For the text-containing cell, return its midpoint in (X, Y) coordinate format. 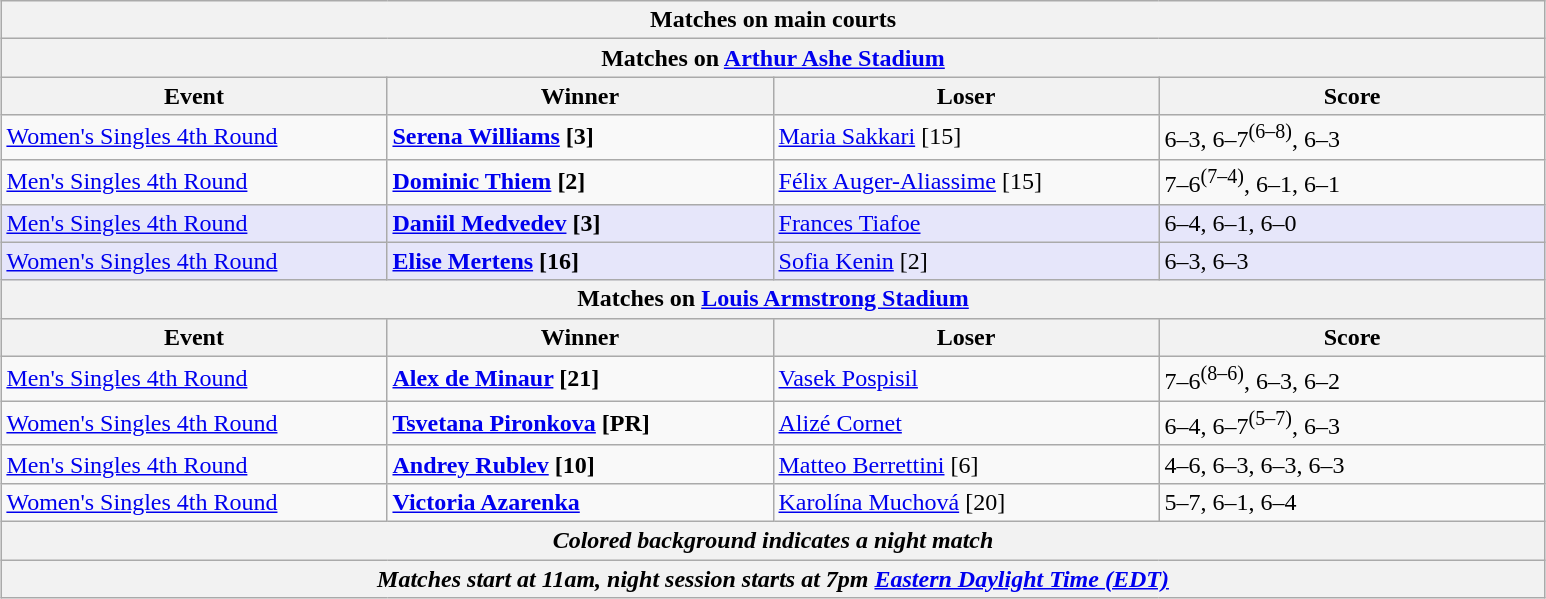
Karolína Muchová [20] (966, 502)
Alizé Cornet (966, 424)
Dominic Thiem [2] (580, 182)
Alex de Minaur [21] (580, 378)
7–6(7–4), 6–1, 6–1 (1352, 182)
Matches on Arthur Ashe Stadium (773, 58)
6–4, 6–1, 6–0 (1352, 223)
Serena Williams [3] (580, 138)
7–6(8–6), 6–3, 6–2 (1352, 378)
Daniil Medvedev [3] (580, 223)
Matches on Louis Armstrong Stadium (773, 299)
Victoria Azarenka (580, 502)
Andrey Rublev [10] (580, 464)
Matteo Berrettini [6] (966, 464)
Matches start at 11am, night session starts at 7pm Eastern Daylight Time (EDT) (773, 579)
Elise Mertens [16] (580, 261)
Tsvetana Pironkova [PR] (580, 424)
Sofia Kenin [2] (966, 261)
4–6, 6–3, 6–3, 6–3 (1352, 464)
Matches on main courts (773, 20)
Félix Auger-Aliassime [15] (966, 182)
Frances Tiafoe (966, 223)
6–3, 6–7(6–8), 6–3 (1352, 138)
Colored background indicates a night match (773, 541)
Maria Sakkari [15] (966, 138)
Vasek Pospisil (966, 378)
5–7, 6–1, 6–4 (1352, 502)
6–3, 6–3 (1352, 261)
6–4, 6–7(5–7), 6–3 (1352, 424)
